Identify which cell holds the provided text, then report its [X, Y] central coordinate. 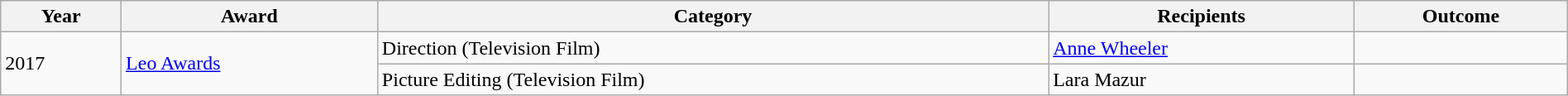
Year [61, 17]
Outcome [1461, 17]
Lara Mazur [1202, 79]
Recipients [1202, 17]
Leo Awards [250, 64]
Picture Editing (Television Film) [713, 79]
2017 [61, 64]
Category [713, 17]
Award [250, 17]
Anne Wheeler [1202, 48]
Direction (Television Film) [713, 48]
